Extract the [X, Y] coordinate from the center of the cell holding the provided text.  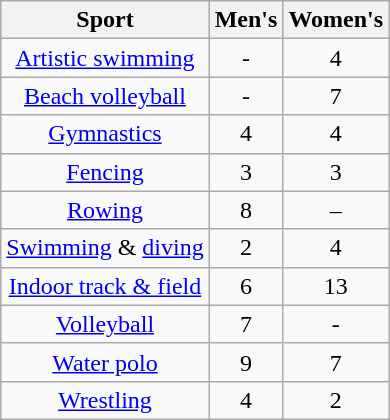
Water polo [105, 362]
Women's [336, 20]
Fencing [105, 172]
Sport [105, 20]
Gymnastics [105, 134]
Indoor track & field [105, 286]
8 [246, 210]
9 [246, 362]
13 [336, 286]
– [336, 210]
Volleyball [105, 324]
Men's [246, 20]
Rowing [105, 210]
Swimming & diving [105, 248]
6 [246, 286]
Beach volleyball [105, 96]
Artistic swimming [105, 58]
Wrestling [105, 400]
